Capture the cell that displays the provided text and extract its (X, Y) central coordinate. 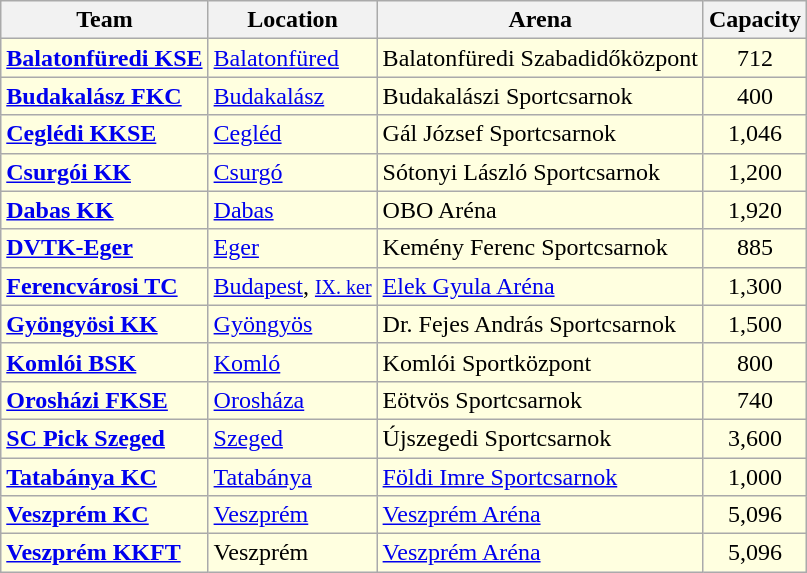
Csurgó (292, 172)
Komló (292, 362)
Tatabánya (292, 477)
DVTK-Eger (104, 248)
Ferencvárosi TC (104, 286)
Cegléd (292, 134)
1,300 (754, 286)
Arena (540, 20)
Balatonfüred (292, 58)
1,920 (754, 210)
740 (754, 400)
Csurgói KK (104, 172)
3,600 (754, 438)
Balatonfüredi Szabadidőközpont (540, 58)
712 (754, 58)
1,500 (754, 324)
1,046 (754, 134)
Team (104, 20)
Veszprém KKFT (104, 553)
Budapest, IX. ker (292, 286)
OBO Aréna (540, 210)
Budakalászi Sportcsarnok (540, 96)
SC Pick Szeged (104, 438)
Orosházi FKSE (104, 400)
Komlói BSK (104, 362)
Orosháza (292, 400)
Veszprém KC (104, 515)
Szeged (292, 438)
Újszegedi Sportcsarnok (540, 438)
Eger (292, 248)
Kemény Ferenc Sportcsarnok (540, 248)
1,000 (754, 477)
Elek Gyula Aréna (540, 286)
Dr. Fejes András Sportcsarnok (540, 324)
Ceglédi KKSE (104, 134)
800 (754, 362)
Komlói Sportközpont (540, 362)
Eötvös Sportcsarnok (540, 400)
400 (754, 96)
Budakalász (292, 96)
Dabas (292, 210)
Tatabánya KC (104, 477)
885 (754, 248)
1,200 (754, 172)
Sótonyi László Sportcsarnok (540, 172)
Balatonfüredi KSE (104, 58)
Dabas KK (104, 210)
Gyöngyös (292, 324)
Gyöngyösi KK (104, 324)
Capacity (754, 20)
Földi Imre Sportcsarnok (540, 477)
Gál József Sportcsarnok (540, 134)
Budakalász FKC (104, 96)
Location (292, 20)
